Provide the [X, Y] coordinate of the cell's center where the given text is located.  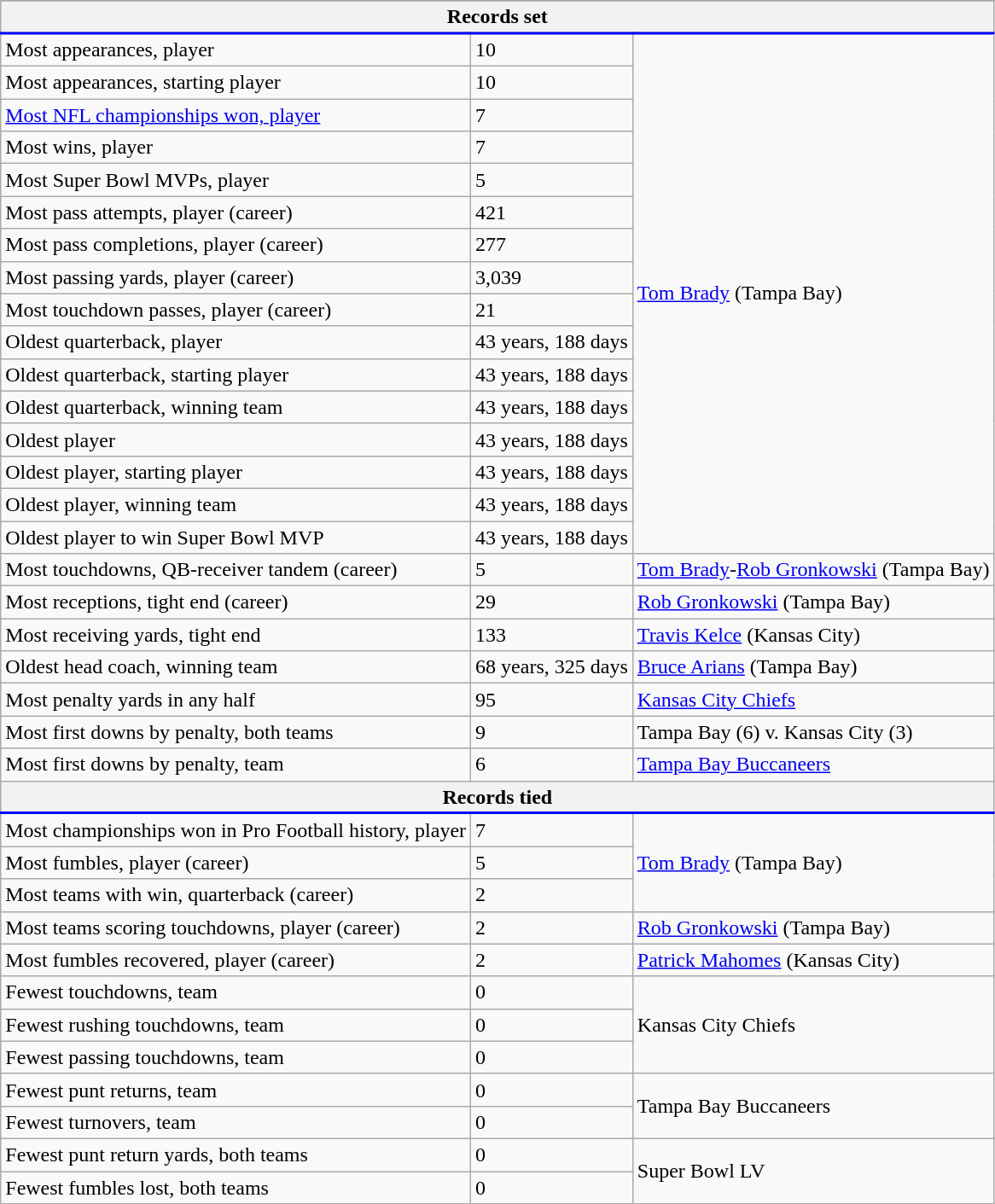
3,039 [552, 277]
Oldest head coach, winning team [236, 667]
95 [552, 700]
Oldest quarterback, winning team [236, 407]
Most fumbles, player (career) [236, 863]
29 [552, 602]
Tom Brady-Rob Gronkowski (Tampa Bay) [813, 570]
68 years, 325 days [552, 667]
Most teams with win, quarterback (career) [236, 895]
Most receiving yards, tight end [236, 635]
Fewest turnovers, team [236, 1122]
Most pass attempts, player (career) [236, 212]
6 [552, 765]
Most championships won in Pro Football history, player [236, 829]
277 [552, 245]
Most teams scoring touchdowns, player (career) [236, 928]
Patrick Mahomes (Kansas City) [813, 960]
Records tied [498, 797]
Fewest punt returns, team [236, 1090]
Oldest player, starting player [236, 472]
Most touchdown passes, player (career) [236, 310]
9 [552, 732]
Records set [498, 17]
Most passing yards, player (career) [236, 277]
Oldest player to win Super Bowl MVP [236, 537]
Tampa Bay (6) v. Kansas City (3) [813, 732]
Most wins, player [236, 148]
Fewest touchdowns, team [236, 992]
Most first downs by penalty, both teams [236, 732]
Fewest punt return yards, both teams [236, 1155]
Fewest rushing touchdowns, team [236, 1025]
Most pass completions, player (career) [236, 245]
Most first downs by penalty, team [236, 765]
Super Bowl LV [813, 1171]
Oldest quarterback, starting player [236, 375]
21 [552, 310]
Fewest passing touchdowns, team [236, 1057]
Most Super Bowl MVPs, player [236, 180]
Most touchdowns, QB-receiver tandem (career) [236, 570]
Most appearances, player [236, 49]
133 [552, 635]
Oldest quarterback, player [236, 342]
Most appearances, starting player [236, 83]
Most fumbles recovered, player (career) [236, 960]
Oldest player [236, 439]
Bruce Arians (Tampa Bay) [813, 667]
Travis Kelce (Kansas City) [813, 635]
Oldest player, winning team [236, 504]
Most penalty yards in any half [236, 700]
421 [552, 212]
Most receptions, tight end (career) [236, 602]
Most NFL championships won, player [236, 115]
Fewest fumbles lost, both teams [236, 1187]
